Pinpoint the cell where the given text exists, returning its [X, Y] midpoint coordinate. 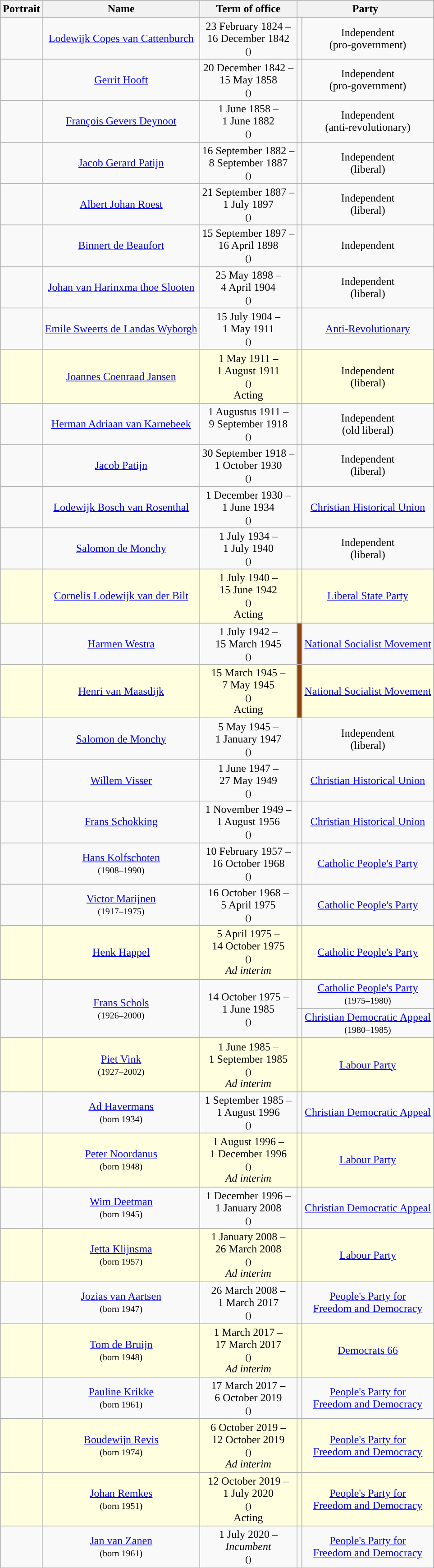
Jetta Klijnsma (born 1957) [121, 1255]
15 July 1904 – 1 May 1911 () [248, 329]
1 December 1930 – 1 June 1934 () [248, 507]
Jacob Gerard Patijn [121, 163]
Cornelis Lodewijk van der Bilt [121, 596]
Portrait [22, 9]
Democrats 66 [368, 1351]
16 October 1968 – 5 April 1975 () [248, 905]
Independent [368, 246]
1 May 1911 – 1 August 1911 () Acting [248, 376]
Victor Marijnen (1917–1975) [121, 905]
Gerrit Hooft [121, 80]
1 July 1934 – 1 July 1940 () [248, 549]
12 October 2019 – 1 July 2020 () Acting [248, 1499]
Harmen Westra [121, 644]
26 March 2008 – 1 March 2017 () [248, 1303]
1 August 1996 – 1 December 1996 () Ad interim [248, 1160]
17 March 2017 – 6 October 2019 () [248, 1398]
Independent (old liberal) [368, 424]
Christian Democratic Appeal (1980–1985) [368, 1023]
Frans Schols (1926–2000) [121, 1009]
Binnert de Beaufort [121, 246]
6 October 2019 – 12 October 2019 () Ad interim [248, 1445]
14 October 1975 – 1 June 1985 () [248, 1009]
Herman Adriaan van Karnebeek [121, 424]
1 June 1858 – 1 June 1882 () [248, 121]
Emile Sweerts de Landas Wyborgh [121, 329]
Liberal State Party [368, 596]
Johan Remkes (born 1951) [121, 1499]
5 April 1975 – 14 October 1975 () Ad interim [248, 952]
5 May 1945 – 1 January 1947 () [248, 739]
Jacob Patijn [121, 465]
25 May 1898 – 4 April 1904 () [248, 287]
1 Augustus 1911 – 9 September 1918 () [248, 424]
Willem Visser [121, 780]
Lodewijk Copes van Cattenburch [121, 38]
1 January 2008 – 26 March 2008 () Ad interim [248, 1255]
Johan van Harinxma thoe Slooten [121, 287]
15 March 1945 – 7 May 1945 () Acting [248, 692]
1 July 2020 – Incumbent () [248, 1547]
Anti-Revolutionary [368, 329]
1 September 1985 – 1 August 1996 () [248, 1112]
Pauline Krikke (born 1961) [121, 1398]
1 December 1996 – 1 January 2008 () [248, 1207]
Henri van Maasdijk [121, 692]
Albert Johan Roest [121, 204]
20 December 1842 – 15 May 1858 () [248, 80]
Henk Happel [121, 952]
Joannes Coenraad Jansen [121, 376]
Ad Havermans (born 1934) [121, 1112]
10 February 1957 – 16 October 1968 () [248, 863]
16 September 1882 – 8 September 1887 () [248, 163]
23 February 1824 – 16 December 1842 () [248, 38]
Term of office [248, 9]
1 March 2017 – 17 March 2017 () Ad interim [248, 1351]
Wim Deetman (born 1945) [121, 1207]
1 November 1949 – 1 August 1956 () [248, 822]
Jan van Zanen (born 1961) [121, 1547]
Peter Noordanus (born 1948) [121, 1160]
21 September 1887 – 1 July 1897 () [248, 204]
Party [365, 9]
Lodewijk Bosch van Rosenthal [121, 507]
Boudewijn Revis (born 1974) [121, 1445]
Name [121, 9]
1 July 1942 – 15 March 1945 () [248, 644]
Independent (anti-revolutionary) [368, 121]
Frans Schokking [121, 822]
Hans Kolfschoten (1908–1990) [121, 863]
Piet Vink (1927–2002) [121, 1065]
Catholic People's Party (1975–1980) [368, 994]
Jozias van Aartsen (born 1947) [121, 1303]
Tom de Bruijn (born 1948) [121, 1351]
1 July 1940 – 15 June 1942 () Acting [248, 596]
1 June 1985 – 1 September 1985 () Ad interim [248, 1065]
15 September 1897 – 16 April 1898 () [248, 246]
1 June 1947 – 27 May 1949 () [248, 780]
30 September 1918 – 1 October 1930 () [248, 465]
François Gevers Deynoot [121, 121]
